Detect which cell encompasses the target text, then output its (x, y) center coordinate. 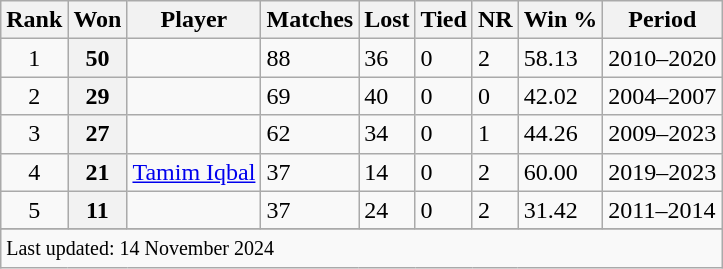
Matches (310, 20)
2009–2023 (662, 134)
Last updated: 14 November 2024 (362, 248)
3 (34, 134)
Tied (444, 20)
36 (387, 58)
60.00 (560, 172)
Lost (387, 20)
Win % (560, 20)
58.13 (560, 58)
31.42 (560, 210)
62 (310, 134)
2010–2020 (662, 58)
4 (34, 172)
2004–2007 (662, 96)
34 (387, 134)
40 (387, 96)
2019–2023 (662, 172)
Player (194, 20)
42.02 (560, 96)
88 (310, 58)
50 (98, 58)
NR (495, 20)
44.26 (560, 134)
Won (98, 20)
69 (310, 96)
11 (98, 210)
5 (34, 210)
14 (387, 172)
Rank (34, 20)
2011–2014 (662, 210)
21 (98, 172)
29 (98, 96)
Period (662, 20)
24 (387, 210)
Tamim Iqbal (194, 172)
27 (98, 134)
